Capture the cell that displays the provided text and extract its (x, y) central coordinate. 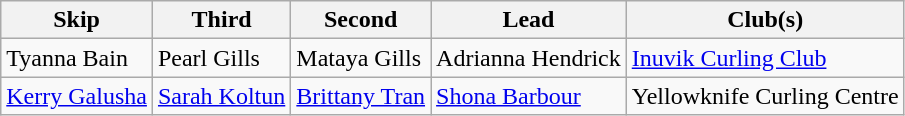
Tyanna Bain (77, 58)
Kerry Galusha (77, 96)
Mataya Gills (361, 58)
Sarah Koltun (221, 96)
Yellowknife Curling Centre (765, 96)
Shona Barbour (529, 96)
Third (221, 20)
Adrianna Hendrick (529, 58)
Pearl Gills (221, 58)
Brittany Tran (361, 96)
Second (361, 20)
Club(s) (765, 20)
Inuvik Curling Club (765, 58)
Skip (77, 20)
Lead (529, 20)
